Identify which cell holds the provided text, then report its [X, Y] central coordinate. 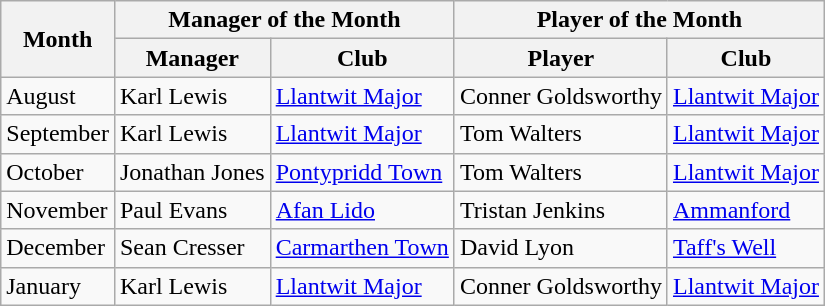
Manager of the Month [284, 20]
Sean Cresser [192, 248]
David Lyon [560, 248]
September [58, 134]
Taff's Well [746, 248]
Tristan Jenkins [560, 210]
Carmarthen Town [362, 248]
October [58, 172]
Pontypridd Town [362, 172]
Player [560, 58]
Month [58, 39]
Ammanford [746, 210]
August [58, 96]
December [58, 248]
Player of the Month [639, 20]
Jonathan Jones [192, 172]
Manager [192, 58]
January [58, 286]
Afan Lido [362, 210]
Paul Evans [192, 210]
November [58, 210]
